Pinpoint the cell where the given text exists, returning its (x, y) midpoint coordinate. 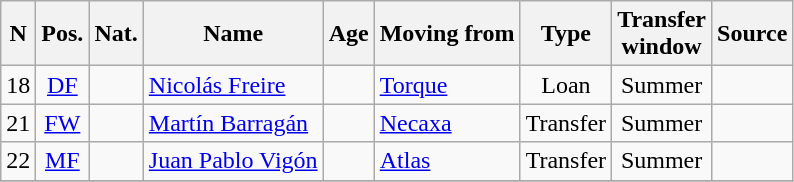
MF (62, 161)
Nicolás Freire (233, 85)
Source (752, 34)
Name (233, 34)
Nat. (116, 34)
Transferwindow (662, 34)
Martín Barragán (233, 123)
Pos. (62, 34)
21 (18, 123)
Type (566, 34)
DF (62, 85)
Age (348, 34)
Atlas (447, 161)
22 (18, 161)
Juan Pablo Vigón (233, 161)
Torque (447, 85)
FW (62, 123)
Loan (566, 85)
18 (18, 85)
Moving from (447, 34)
Necaxa (447, 123)
N (18, 34)
